Pinpoint the cell where the given text exists, returning its [X, Y] midpoint coordinate. 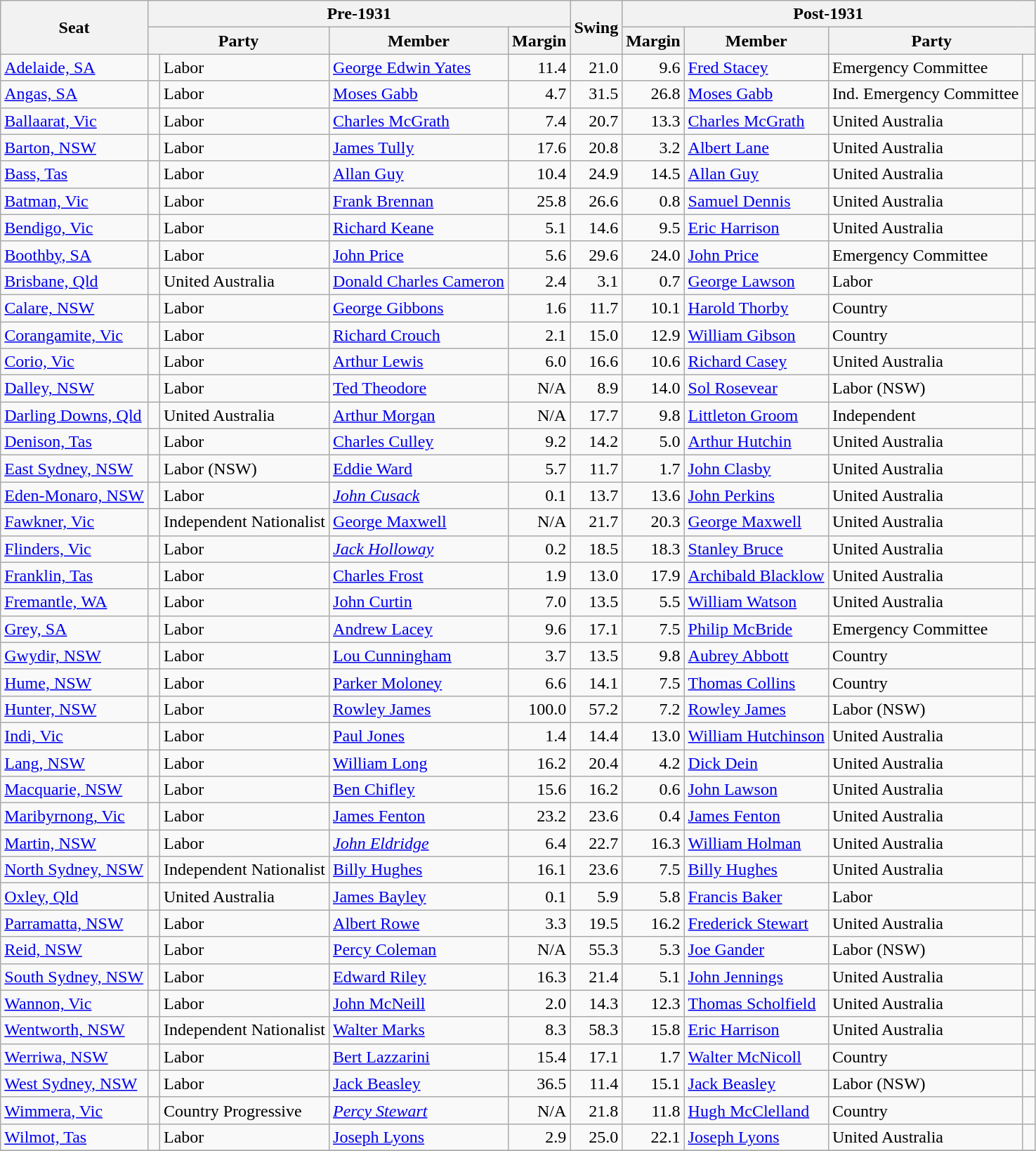
21.0 [596, 67]
Dick Dein [756, 762]
Albert Lane [756, 148]
Parramatta, NSW [74, 923]
West Sydney, NSW [74, 1084]
Walter Marks [419, 1030]
3.7 [539, 656]
Macquarie, NSW [74, 790]
5.8 [653, 897]
Philip McBride [756, 629]
14.5 [653, 174]
William Long [419, 762]
Ben Chifley [419, 790]
Ind. Emergency Committee [926, 94]
Lang, NSW [74, 762]
0.6 [653, 790]
18.5 [596, 549]
5.5 [653, 602]
24.9 [596, 174]
Frank Brennan [419, 201]
2.1 [539, 335]
1.9 [539, 575]
Fred Stacey [756, 67]
Dalley, NSW [74, 389]
0.7 [653, 281]
20.7 [596, 121]
Indi, Vic [74, 736]
Flinders, Vic [74, 549]
13.7 [596, 495]
25.0 [596, 1137]
Parker Moloney [419, 682]
Boothby, SA [74, 254]
Ballaarat, Vic [74, 121]
8.9 [596, 389]
Richard Casey [756, 362]
Batman, Vic [74, 201]
Arthur Hutchin [756, 442]
Bert Lazzarini [419, 1057]
10.1 [653, 308]
21.8 [596, 1110]
Darling Downs, Qld [74, 415]
Reid, NSW [74, 950]
17.7 [596, 415]
Maribyrnong, Vic [74, 817]
John Curtin [419, 602]
25.8 [539, 201]
5.0 [653, 442]
Ted Theodore [419, 389]
Stanley Bruce [756, 549]
Jack Holloway [419, 549]
15.4 [539, 1057]
0.8 [653, 201]
Hugh McClelland [756, 1110]
Harold Thorby [756, 308]
7.0 [539, 602]
John Cusack [419, 495]
Hunter, NSW [74, 709]
Donald Charles Cameron [419, 281]
0.4 [653, 817]
55.3 [596, 950]
Eden-Monaro, NSW [74, 495]
57.2 [596, 709]
15.0 [596, 335]
James Tully [419, 148]
7.2 [653, 709]
Richard Crouch [419, 335]
2.0 [539, 1003]
5.6 [539, 254]
20.4 [596, 762]
Wentworth, NSW [74, 1030]
Richard Keane [419, 228]
Werriwa, NSW [74, 1057]
14.0 [653, 389]
Pre-1931 [358, 14]
11.8 [653, 1110]
James Bayley [419, 897]
Wilmot, Tas [74, 1137]
4.2 [653, 762]
North Sydney, NSW [74, 870]
Brisbane, Qld [74, 281]
4.7 [539, 94]
Grey, SA [74, 629]
2.4 [539, 281]
Barton, NSW [74, 148]
20.8 [596, 148]
14.3 [596, 1003]
24.0 [653, 254]
10.4 [539, 174]
21.4 [596, 977]
Francis Baker [756, 897]
Fremantle, WA [74, 602]
Country Progressive [244, 1110]
5.9 [596, 897]
John Lawson [756, 790]
36.5 [539, 1084]
Charles Culley [419, 442]
George Lawson [756, 281]
14.1 [596, 682]
15.6 [539, 790]
Arthur Lewis [419, 362]
3.1 [596, 281]
William Hutchinson [756, 736]
0.2 [539, 549]
26.6 [596, 201]
16.6 [596, 362]
18.3 [653, 549]
Percy Stewart [419, 1110]
13.3 [653, 121]
Corangamite, Vic [74, 335]
South Sydney, NSW [74, 977]
29.6 [596, 254]
Fawkner, Vic [74, 522]
William Watson [756, 602]
Seat [74, 27]
George Edwin Yates [419, 67]
Walter McNicoll [756, 1057]
6.0 [539, 362]
Martin, NSW [74, 843]
22.7 [596, 843]
15.1 [653, 1084]
Adelaide, SA [74, 67]
12.9 [653, 335]
Wimmera, Vic [74, 1110]
Post-1931 [829, 14]
6.4 [539, 843]
1.4 [539, 736]
3.3 [539, 923]
20.3 [653, 522]
Joe Gander [756, 950]
26.8 [653, 94]
100.0 [539, 709]
22.1 [653, 1137]
Frederick Stewart [756, 923]
John Clasby [756, 469]
8.3 [539, 1030]
John Eldridge [419, 843]
10.6 [653, 362]
9.2 [539, 442]
6.6 [539, 682]
Denison, Tas [74, 442]
14.2 [596, 442]
Edward Riley [419, 977]
23.2 [539, 817]
Percy Coleman [419, 950]
William Gibson [756, 335]
3.2 [653, 148]
Swing [596, 27]
17.6 [539, 148]
William Holman [756, 843]
5.7 [539, 469]
Paul Jones [419, 736]
15.8 [653, 1030]
Bass, Tas [74, 174]
Arthur Morgan [419, 415]
East Sydney, NSW [74, 469]
Sol Rosevear [756, 389]
Hume, NSW [74, 682]
George Gibbons [419, 308]
16.1 [539, 870]
7.4 [539, 121]
John Perkins [756, 495]
1.6 [539, 308]
14.4 [596, 736]
Samuel Dennis [756, 201]
2.9 [539, 1137]
Oxley, Qld [74, 897]
Wannon, Vic [74, 1003]
Calare, NSW [74, 308]
58.3 [596, 1030]
Independent [926, 415]
Archibald Blacklow [756, 575]
Corio, Vic [74, 362]
John Jennings [756, 977]
13.6 [653, 495]
Thomas Scholfield [756, 1003]
Eddie Ward [419, 469]
Gwydir, NSW [74, 656]
Franklin, Tas [74, 575]
John McNeill [419, 1003]
12.3 [653, 1003]
5.3 [653, 950]
Bendigo, Vic [74, 228]
Lou Cunningham [419, 656]
21.7 [596, 522]
Albert Rowe [419, 923]
14.6 [596, 228]
Thomas Collins [756, 682]
17.9 [653, 575]
Littleton Groom [756, 415]
Angas, SA [74, 94]
Charles Frost [419, 575]
Andrew Lacey [419, 629]
Aubrey Abbott [756, 656]
19.5 [596, 923]
9.5 [653, 228]
31.5 [596, 94]
